Identify which cell holds the provided text, then report its (X, Y) central coordinate. 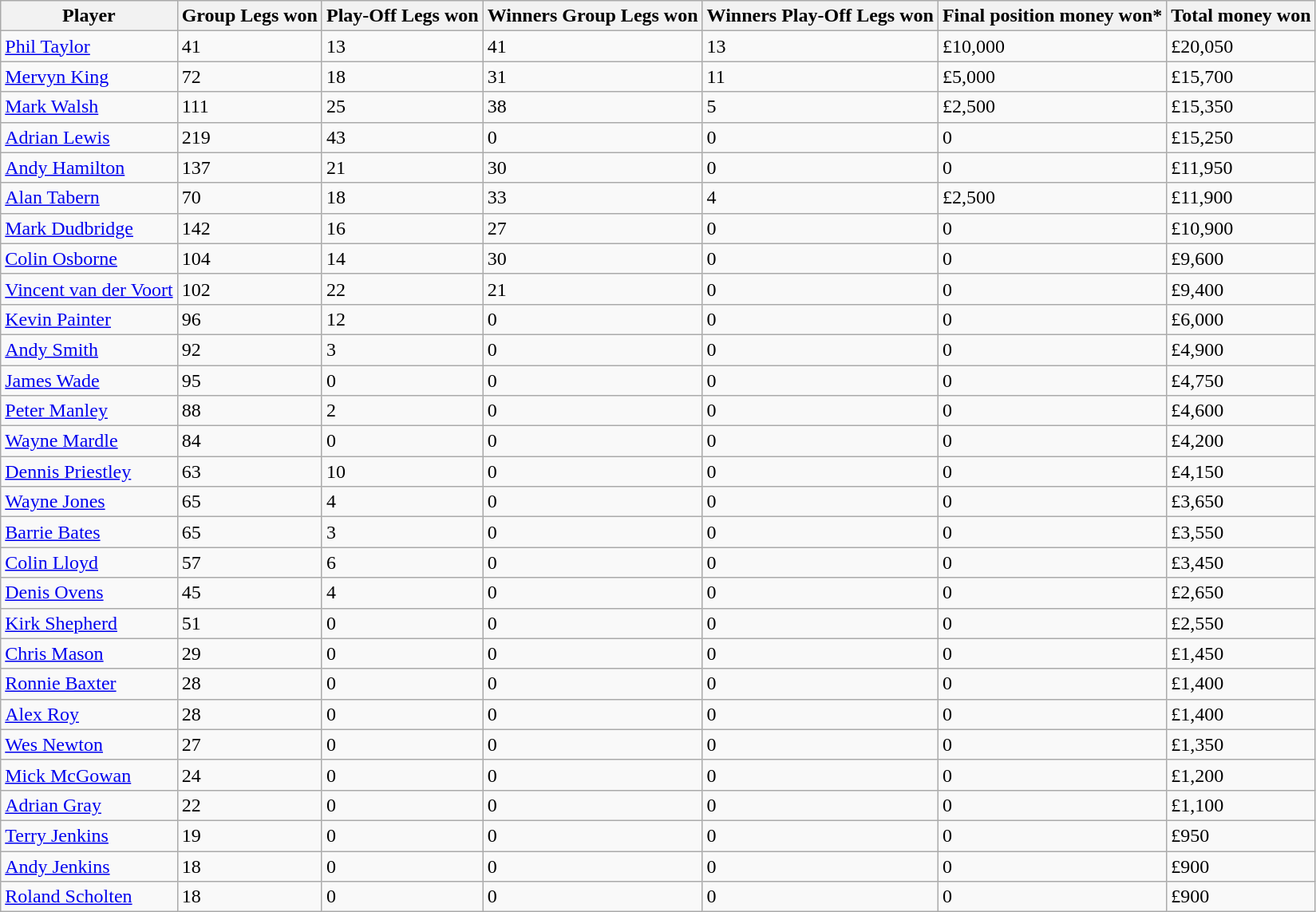
£15,350 (1241, 107)
Mick McGowan (89, 775)
Peter Manley (89, 411)
95 (249, 381)
63 (249, 472)
25 (402, 107)
16 (402, 228)
96 (249, 319)
219 (249, 137)
Andy Hamilton (89, 168)
£10,000 (1052, 46)
Play-Off Legs won (402, 16)
Kevin Painter (89, 319)
£3,650 (1241, 502)
Player (89, 16)
Phil Taylor (89, 46)
11 (820, 77)
38 (592, 107)
Mark Walsh (89, 107)
137 (249, 168)
2 (402, 411)
Dennis Priestley (89, 472)
Colin Osborne (89, 259)
£4,900 (1241, 349)
£950 (1241, 835)
£4,600 (1241, 411)
£1,100 (1241, 805)
£4,200 (1241, 441)
£1,350 (1241, 744)
£11,900 (1241, 198)
24 (249, 775)
£4,750 (1241, 381)
£3,550 (1241, 532)
£1,450 (1241, 653)
12 (402, 319)
31 (592, 77)
10 (402, 472)
111 (249, 107)
Andy Jenkins (89, 866)
£9,600 (1241, 259)
£10,900 (1241, 228)
51 (249, 623)
Chris Mason (89, 653)
70 (249, 198)
Adrian Lewis (89, 137)
5 (820, 107)
104 (249, 259)
Kirk Shepherd (89, 623)
£5,000 (1052, 77)
£2,550 (1241, 623)
33 (592, 198)
£11,950 (1241, 168)
Wayne Mardle (89, 441)
Vincent van der Voort (89, 289)
Andy Smith (89, 349)
Final position money won* (1052, 16)
92 (249, 349)
Mark Dudbridge (89, 228)
£15,250 (1241, 137)
84 (249, 441)
Colin Lloyd (89, 563)
Mervyn King (89, 77)
Roland Scholten (89, 897)
72 (249, 77)
57 (249, 563)
Alan Tabern (89, 198)
14 (402, 259)
£6,000 (1241, 319)
Ronnie Baxter (89, 684)
£2,650 (1241, 593)
6 (402, 563)
Winners Play-Off Legs won (820, 16)
Barrie Bates (89, 532)
Adrian Gray (89, 805)
142 (249, 228)
£1,200 (1241, 775)
Denis Ovens (89, 593)
Wayne Jones (89, 502)
45 (249, 593)
Group Legs won (249, 16)
29 (249, 653)
Wes Newton (89, 744)
£4,150 (1241, 472)
£3,450 (1241, 563)
Alex Roy (89, 714)
102 (249, 289)
£9,400 (1241, 289)
£20,050 (1241, 46)
Total money won (1241, 16)
£15,700 (1241, 77)
88 (249, 411)
James Wade (89, 381)
Terry Jenkins (89, 835)
43 (402, 137)
19 (249, 835)
Winners Group Legs won (592, 16)
